Detect which cell encompasses the target text, then output its (X, Y) center coordinate. 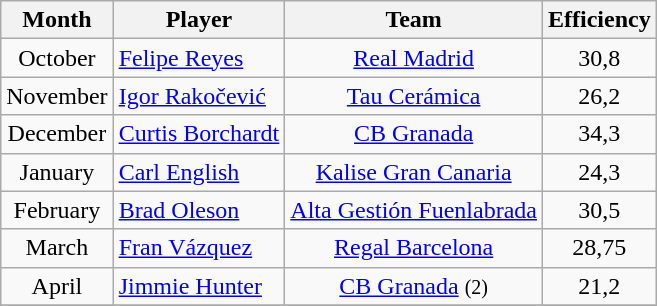
28,75 (599, 248)
34,3 (599, 134)
Jimmie Hunter (199, 286)
February (57, 210)
CB Granada (414, 134)
CB Granada (2) (414, 286)
Carl English (199, 172)
Igor Rakočević (199, 96)
Kalise Gran Canaria (414, 172)
Alta Gestión Fuenlabrada (414, 210)
November (57, 96)
24,3 (599, 172)
December (57, 134)
Player (199, 20)
January (57, 172)
Efficiency (599, 20)
30,5 (599, 210)
Fran Vázquez (199, 248)
21,2 (599, 286)
Felipe Reyes (199, 58)
Curtis Borchardt (199, 134)
April (57, 286)
March (57, 248)
26,2 (599, 96)
October (57, 58)
Real Madrid (414, 58)
Regal Barcelona (414, 248)
Brad Oleson (199, 210)
30,8 (599, 58)
Tau Cerámica (414, 96)
Team (414, 20)
Month (57, 20)
